Extract the [x, y] coordinate from the center of the cell holding the provided text.  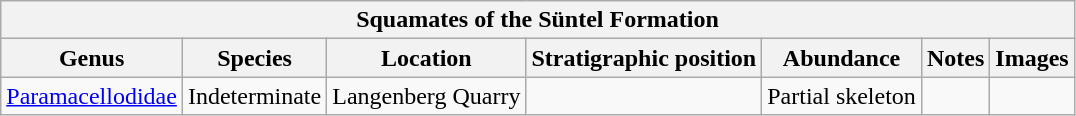
Location [426, 58]
Squamates of the Süntel Formation [538, 20]
Indeterminate [254, 96]
Images [1032, 58]
Abundance [842, 58]
Paramacellodidae [92, 96]
Langenberg Quarry [426, 96]
Genus [92, 58]
Partial skeleton [842, 96]
Species [254, 58]
Stratigraphic position [644, 58]
Notes [955, 58]
